Return the (X, Y) coordinate for the center point of the cell that contains the specified text.  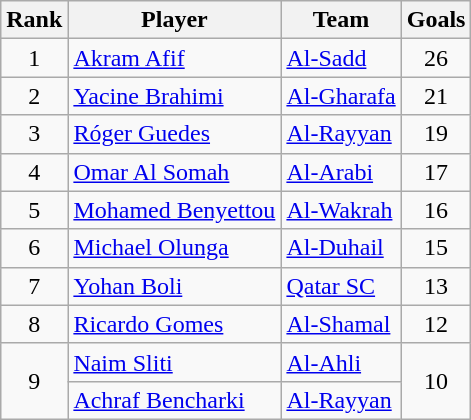
5 (34, 210)
Goals (436, 20)
19 (436, 134)
3 (34, 134)
Ricardo Gomes (174, 324)
Achraf Bencharki (174, 400)
Rank (34, 20)
Yacine Brahimi (174, 96)
26 (436, 58)
13 (436, 286)
Akram Afif (174, 58)
Al-Shamal (341, 324)
Omar Al Somah (174, 172)
Player (174, 20)
Al-Duhail (341, 248)
Mohamed Benyettou (174, 210)
Róger Guedes (174, 134)
9 (34, 381)
Al-Arabi (341, 172)
Yohan Boli (174, 286)
Naim Sliti (174, 362)
6 (34, 248)
Al-Wakrah (341, 210)
Al-Gharafa (341, 96)
8 (34, 324)
12 (436, 324)
Al-Sadd (341, 58)
4 (34, 172)
Team (341, 20)
Al-Ahli (341, 362)
7 (34, 286)
10 (436, 381)
1 (34, 58)
17 (436, 172)
Michael Olunga (174, 248)
21 (436, 96)
15 (436, 248)
16 (436, 210)
2 (34, 96)
Qatar SC (341, 286)
